Determine the [X, Y] coordinate at the center of the cell enclosing the given text.  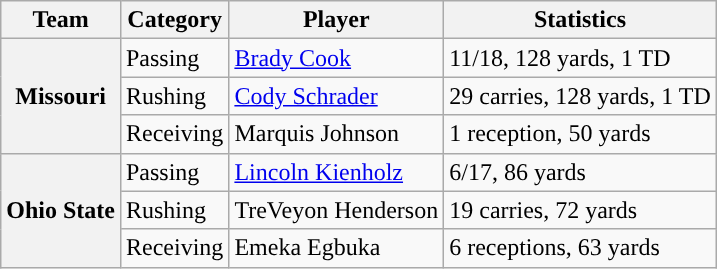
Lincoln Kienholz [336, 172]
Player [336, 20]
Emeka Egbuka [336, 248]
Brady Cook [336, 58]
TreVeyon Henderson [336, 210]
1 reception, 50 yards [580, 134]
11/18, 128 yards, 1 TD [580, 58]
Category [174, 20]
Marquis Johnson [336, 134]
Team [61, 20]
6/17, 86 yards [580, 172]
Ohio State [61, 210]
29 carries, 128 yards, 1 TD [580, 96]
Statistics [580, 20]
6 receptions, 63 yards [580, 248]
Missouri [61, 96]
19 carries, 72 yards [580, 210]
Cody Schrader [336, 96]
